Pinpoint the cell where the given text exists, returning its [X, Y] midpoint coordinate. 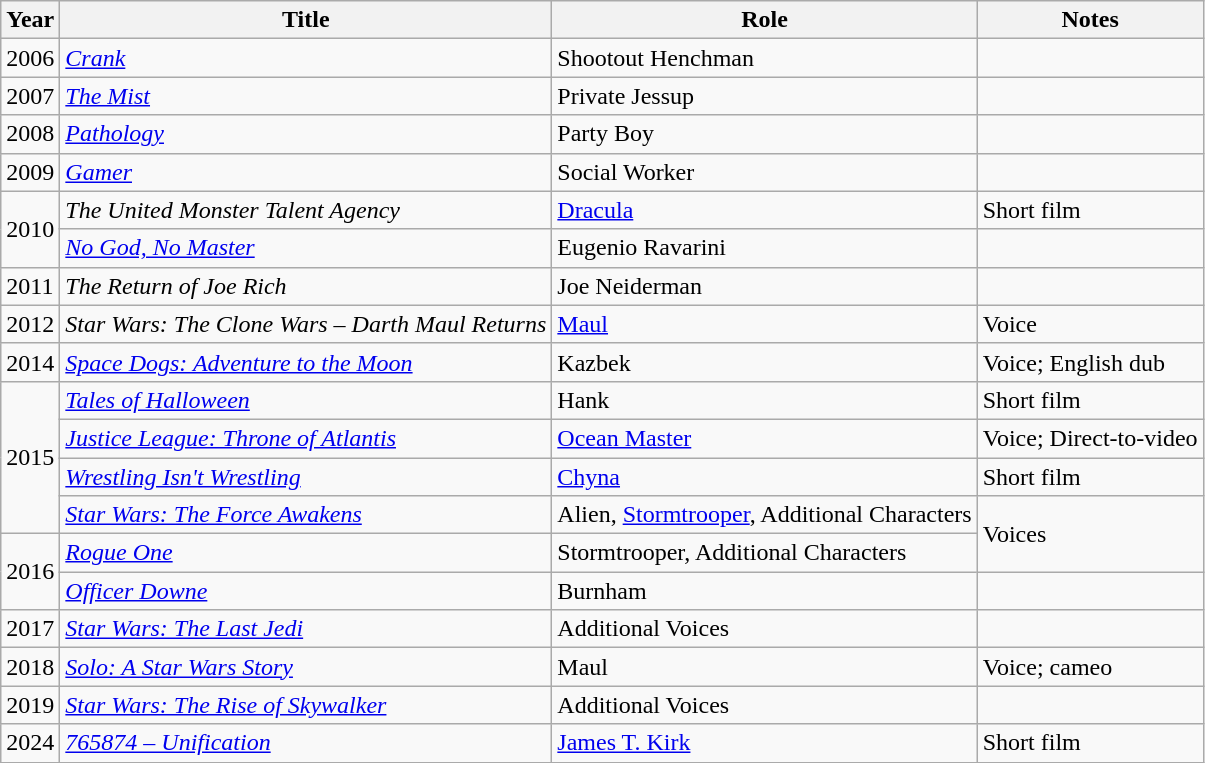
2019 [30, 705]
Crank [306, 58]
The Return of Joe Rich [306, 286]
Rogue One [306, 553]
Officer Downe [306, 591]
Shootout Henchman [764, 58]
2017 [30, 629]
2008 [30, 134]
2018 [30, 667]
2015 [30, 457]
Star Wars: The Rise of Skywalker [306, 705]
Burnham [764, 591]
Private Jessup [764, 96]
2014 [30, 362]
2010 [30, 229]
2009 [30, 172]
Hank [764, 400]
Gamer [306, 172]
2007 [30, 96]
Notes [1090, 20]
Social Worker [764, 172]
Voice; English dub [1090, 362]
Voice; cameo [1090, 667]
Dracula [764, 210]
765874 – Unification [306, 743]
Voice; Direct-to-video [1090, 438]
2024 [30, 743]
Star Wars: The Clone Wars – Darth Maul Returns [306, 324]
Star Wars: The Last Jedi [306, 629]
Kazbek [764, 362]
Chyna [764, 477]
No God, No Master [306, 248]
Joe Neiderman [764, 286]
Stormtrooper, Additional Characters [764, 553]
2016 [30, 572]
Solo: A Star Wars Story [306, 667]
Eugenio Ravarini [764, 248]
The United Monster Talent Agency [306, 210]
2012 [30, 324]
Space Dogs: Adventure to the Moon [306, 362]
Voice [1090, 324]
Party Boy [764, 134]
Star Wars: The Force Awakens [306, 515]
Ocean Master [764, 438]
Role [764, 20]
Pathology [306, 134]
James T. Kirk [764, 743]
Justice League: Throne of Atlantis [306, 438]
2006 [30, 58]
Title [306, 20]
2011 [30, 286]
Voices [1090, 534]
Wrestling Isn't Wrestling [306, 477]
The Mist [306, 96]
Year [30, 20]
Alien, Stormtrooper, Additional Characters [764, 515]
Tales of Halloween [306, 400]
